Search for the cell housing the specified text and yield its [X, Y] center coordinate. 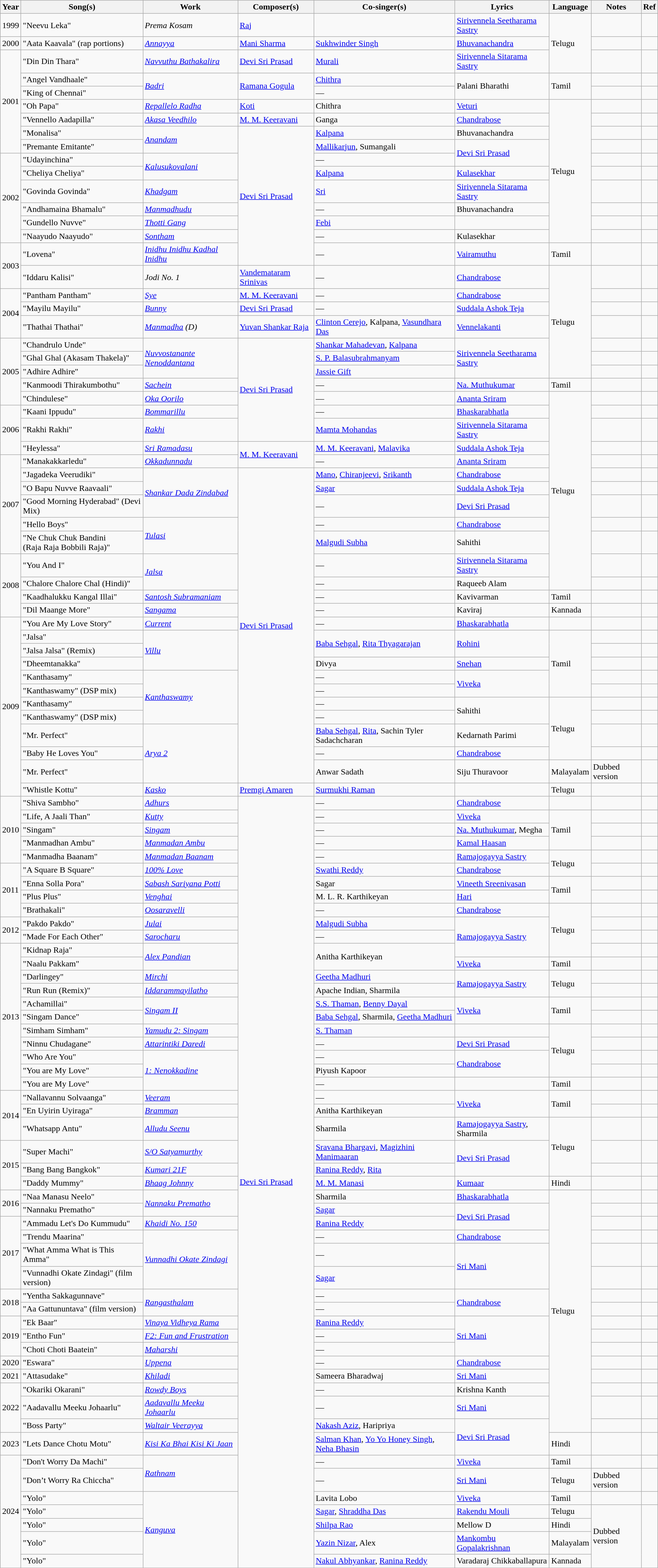
Repallelo Radha [190, 106]
Venghai [190, 896]
"Vunnadhi Okate Zindagi" (film version) [82, 1278]
"Ek Baar" [82, 1322]
Work [190, 7]
"En Uyirin Uyiraga" [82, 1110]
2005 [11, 371]
Raqueeb Alam [502, 583]
"Gundello Nuvve" [82, 223]
2017 [11, 1253]
"Whistle Kottu" [82, 790]
Bunny [190, 309]
Na. Muthukumar [502, 385]
"Jalsa Jalsa" (Remix) [82, 650]
2015 [11, 1165]
"Naalu Pakkam" [82, 964]
"Boss Party" [82, 1426]
Manmadan Baanam [190, 856]
Waltair Veerayya [190, 1426]
Yuvan Shankar Raja [276, 327]
Badri [190, 86]
"Thathai Thathai" [82, 327]
"Govinda Govinda" [82, 191]
M. L. R. Karthikeyan [385, 896]
Baba Sehgal, Rita, Sachin Tyler Sadachcharan [385, 735]
Oka Oorilo [190, 398]
Mani Sharma [276, 43]
Baba Sehgal, Rita Thyagarajan [385, 643]
Navvuthu Bathakalira [190, 61]
"Manmadha Baanam" [82, 856]
"Trendu Maarina" [82, 1237]
Veturi [502, 106]
Siju Thuravoor [502, 772]
"Chalore Chalore Chal (Hindi)" [82, 583]
Sye [190, 295]
Ganga [385, 119]
Kamal Haasan [502, 843]
Ramajogayya Sastry, Sharmila [502, 1129]
"Entho Fun" [82, 1336]
Uppena [190, 1362]
Composer(s) [276, 7]
S/O Satyamurthy [190, 1151]
Language [570, 7]
Co-singer(s) [385, 7]
Rathnam [190, 1473]
Raj [276, 25]
S. P. Balasubrahmanyam [385, 358]
Koti [276, 106]
Piyush Kapoor [385, 1070]
Kedarnath Parimi [502, 735]
Yamudu 2: Singam [190, 1030]
"Udayinchina" [82, 160]
Vairamuthu [502, 254]
"Kidnap Raja" [82, 950]
"Shiva Sambho" [82, 803]
Anwar Sadath [385, 772]
Vennelakanti [502, 327]
Sameera Bharadwaj [385, 1376]
Vinaya Vidheya Rama [190, 1322]
Manmadhudu [190, 209]
2004 [11, 313]
"King of Chennai" [82, 93]
Sravana Bhargavi, Magizhini Manimaaran [385, 1151]
2003 [11, 266]
Divya [385, 663]
"Nannaku Prematho" [82, 1210]
"Dheemtanakka" [82, 663]
"O Bapu Nuvve Raavaali" [82, 488]
"Bang Bang Bangkok" [82, 1170]
"Enna Solla Pora" [82, 883]
Arya 2 [190, 753]
Hari [502, 896]
Shankar Dada Zindabad [190, 493]
"Achamillai" [82, 1004]
Kaviraj [502, 610]
Kalusukovalani [190, 166]
"A Square B Square" [82, 870]
"Vennello Aadapilla" [82, 119]
"Super Machi" [82, 1151]
Attarintiki Daredi [190, 1044]
"Aata Kaavala" (rap portions) [82, 43]
Alex Pandian [190, 957]
Anandam [190, 140]
Veeram [190, 1097]
Prema Kosam [190, 25]
"Singam Dance" [82, 1017]
Nakash Aziz, Haripriya [385, 1426]
100% Love [190, 870]
Shilpa Rao [385, 1525]
Jassie Gift [385, 371]
S. Thaman [385, 1030]
"Don’t Worry Ra Chiccha" [82, 1480]
"Din Din Thara" [82, 61]
"Baby He Loves You" [82, 753]
Year [11, 7]
"Aa Gattununtava" (film version) [82, 1309]
2009 [11, 706]
Rangasthalam [190, 1302]
2002 [11, 197]
"Yentha Sakkagunnave" [82, 1296]
Shankar Mahadevan, Kalpana [385, 345]
Julai [190, 923]
Inidhu Inidhu Kadhal Inidhu [190, 254]
"Brathakali" [82, 910]
"Cheliya Cheliya" [82, 173]
"Pantham Pantham" [82, 295]
Lavita Lobo [385, 1498]
Salman Khan, Yo Yo Honey Singh, Neha Bhasin [385, 1444]
Rakhi [190, 429]
"Kaadhalukku Kangal Illai" [82, 597]
Swathi Reddy [385, 870]
"Plus Plus" [82, 896]
"Oh Papa" [82, 106]
"Hello Boys" [82, 524]
Rohini [502, 643]
Sri [385, 191]
Lyrics [502, 7]
Nuvvostanante Nenoddantana [190, 358]
Rowdy Boys [190, 1389]
"Adhire Adhire" [82, 371]
"What Amma What is This Amma" [82, 1255]
Ref [650, 7]
Apache Indian, Sharmila [385, 990]
Mellow D [502, 1525]
"Dil Maange More" [82, 610]
"Lovena" [82, 254]
Santosh Subramaniam [190, 597]
1: Nenokkadine [190, 1070]
"Andhamaina Bhamalu" [82, 209]
"Naayudo Naayudo" [82, 236]
"Eswara" [82, 1362]
Mirchi [190, 977]
Maharshi [190, 1349]
Villu [190, 650]
Yazin Nizar, Alex [385, 1543]
"Daddy Mummy" [82, 1183]
Krishna Kanth [502, 1389]
Khaidi No. 150 [190, 1223]
M. M. Manasi [385, 1183]
Aadavallu Meeku Johaarlu [190, 1408]
"Premante Emitante" [82, 146]
Sukhwinder Singh [385, 43]
2016 [11, 1203]
Kavivarman [502, 597]
Ranina Reddy, Rita [385, 1170]
Okkadunnadu [190, 461]
2024 [11, 1511]
Kutty [190, 816]
"Good Morning Hyderabad" (Devi Mix) [82, 506]
"Lets Dance Chotu Motu" [82, 1444]
"Aadavallu Meeku Johaarlu" [82, 1408]
Baba Sehgal, Sharmila, Geetha Madhuri [385, 1017]
"Iddaru Kalisi" [82, 277]
"Darlingey" [82, 977]
"Rakhi Rakhi" [82, 429]
"Kaani Ippudu" [82, 412]
2013 [11, 1017]
Palani Bharathi [502, 86]
Singam II [190, 1010]
Rakendu Mouli [502, 1511]
Vineeth Sreenivasan [502, 883]
"Chindulese" [82, 398]
Alludu Seenu [190, 1129]
2012 [11, 930]
Song(s) [82, 7]
"Manakakkarledu" [82, 461]
"Whatsapp Antu" [82, 1129]
S.S. Thaman, Benny Dayal [385, 1004]
2007 [11, 504]
"Monalisa" [82, 133]
Singam [190, 830]
Jalsa [190, 572]
Notes [616, 7]
"Who Are You" [82, 1057]
2000 [11, 43]
2001 [11, 101]
Clinton Cerejo, Kalpana, Vasundhara Das [385, 327]
"Naa Manasu Neelo" [82, 1197]
"Ghal Ghal (Akasam Thakela)" [82, 358]
Khadgam [190, 191]
Varadaraj Chikkaballapura [502, 1561]
Manmadha (D) [190, 327]
"You Are My Love Story" [82, 623]
Ramana Gogula [276, 86]
Geetha Madhuri [385, 977]
2014 [11, 1115]
"Don't Worry Da Machi" [82, 1462]
"Heylessa" [82, 448]
"Angel Vandhaale" [82, 79]
"Chandrulo Unde" [82, 345]
Surmukhi Raman [385, 790]
Sarocharu [190, 937]
M. M. Keeravani, Malavika [385, 448]
Febi [385, 223]
"Ammadu Let's Do Kummudu" [82, 1223]
"Jagadeka Veerudiki" [82, 475]
Mamta Mohandas [385, 429]
1999 [11, 25]
"Nallavannu Solvaanga" [82, 1097]
Kumari 21F [190, 1170]
"Kanmoodi Thirakumbothu" [82, 385]
Current [190, 623]
"You And I" [82, 565]
Sontham [190, 236]
2019 [11, 1336]
Annayya [190, 43]
Kisi Ka Bhai Kisi Ki Jaan [190, 1444]
Bhaag Johnny [190, 1183]
2021 [11, 1376]
Jodi No. 1 [190, 277]
"Manmadhan Ambu" [82, 843]
Na. Muthukumar, Megha [502, 830]
Sangama [190, 610]
Kasko [190, 790]
Murali [385, 61]
2018 [11, 1302]
Premgi Amaren [276, 790]
Vandemataram Srinivas [276, 277]
Sagar, Shraddha Das [385, 1511]
"Ne Chuk Chuk Bandini(Raja Raja Bobbili Raja)" [82, 543]
Akasa Veedhilo [190, 119]
F2: Fun and Frustration [190, 1336]
2020 [11, 1362]
"Ninnu Chudagane" [82, 1044]
Nannaku Prematho [190, 1203]
Oosaravelli [190, 910]
Sachein [190, 385]
"Jalsa" [82, 637]
"Made For Each Other" [82, 937]
2008 [11, 585]
"Choti Choti Baatein" [82, 1349]
2023 [11, 1444]
Iddarammayilatho [190, 990]
"Simham Simham" [82, 1030]
2022 [11, 1407]
Manmadan Ambu [190, 843]
Bommarillu [190, 412]
2011 [11, 890]
"Singam" [82, 830]
Snehan [502, 663]
"Pakdo Pakdo" [82, 923]
"Run Run (Remix)" [82, 990]
Kanguva [190, 1529]
Sabash Sariyana Potti [190, 883]
Sri Ramadasu [190, 448]
Khiladi [190, 1376]
Kumaar [502, 1183]
"Mayilu Mayilu" [82, 309]
Vunnadhi Okate Zindagi [190, 1259]
Thotti Gang [190, 223]
2010 [11, 830]
"Attasudake" [82, 1376]
Mallikarjun, Sumangali [385, 146]
Kanthaswamy [190, 697]
"Okariki Okarani" [82, 1389]
Mankombu Gopalakrishnan [502, 1543]
"Life, A Jaali Than" [82, 816]
Tulasi [190, 536]
Bramman [190, 1110]
2006 [11, 429]
"Neevu Leka" [82, 25]
Adhurs [190, 803]
Nakul Abhyankar, Ranina Reddy [385, 1561]
Mano, Chiranjeevi, Srikanth [385, 475]
